Provide the [x, y] coordinate of the cell's center where the given text is located.  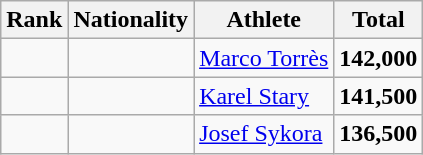
136,500 [378, 134]
Total [378, 20]
142,000 [378, 58]
Athlete [264, 20]
Nationality [131, 20]
Marco Torrès [264, 58]
Josef Sykora [264, 134]
141,500 [378, 96]
Rank [34, 20]
Karel Stary [264, 96]
